Search for the cell housing the specified text and yield its (x, y) center coordinate. 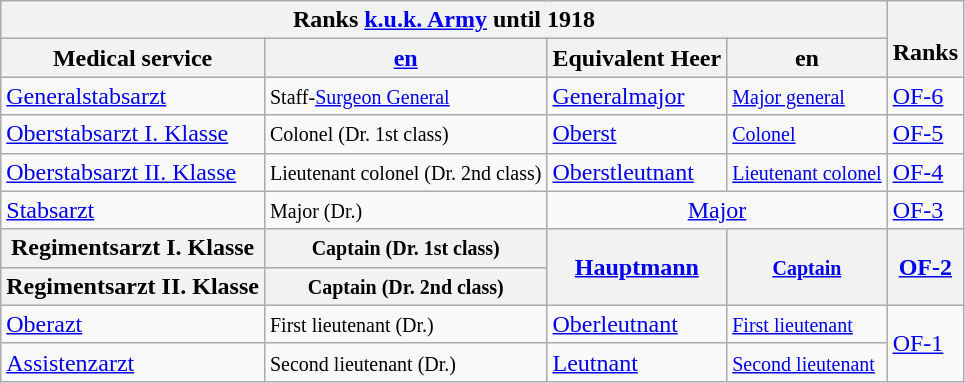
Major (Dr.) (406, 210)
Hauptmann (637, 267)
Staff-Surgeon General (406, 96)
Colonel (807, 134)
Second lieutenant (Dr.) (406, 362)
Lieutenant colonel (Dr. 2nd class) (406, 172)
Regimentsarzt II. Klasse (133, 286)
Captain (Dr. 1st class) (406, 248)
Major (717, 210)
Generalmajor (637, 96)
Ranks (925, 39)
Assistenzarzt (133, 362)
Equivalent Heer (637, 58)
Ranks k.u.k. Army until 1918 (444, 20)
OF-4 (925, 172)
OF-2 (925, 267)
OF-5 (925, 134)
Oberstleutnant (637, 172)
Stabsarzt (133, 210)
Oberleutnant (637, 324)
Medical service (133, 58)
Generalstabsarzt (133, 96)
Oberstabsarzt I. Klasse (133, 134)
OF-3 (925, 210)
Major general (807, 96)
Colonel (Dr. 1st class) (406, 134)
First lieutenant (Dr.) (406, 324)
OF-1 (925, 343)
OF-6 (925, 96)
Oberstabsarzt II. Klasse (133, 172)
Oberst (637, 134)
Captain (807, 267)
Leutnant (637, 362)
Lieutenant colonel (807, 172)
Captain (Dr. 2nd class) (406, 286)
Oberazt (133, 324)
Second lieutenant (807, 362)
Regimentsarzt I. Klasse (133, 248)
First lieutenant (807, 324)
